From the cell containing the given text, extract its center point as [X, Y] coordinate. 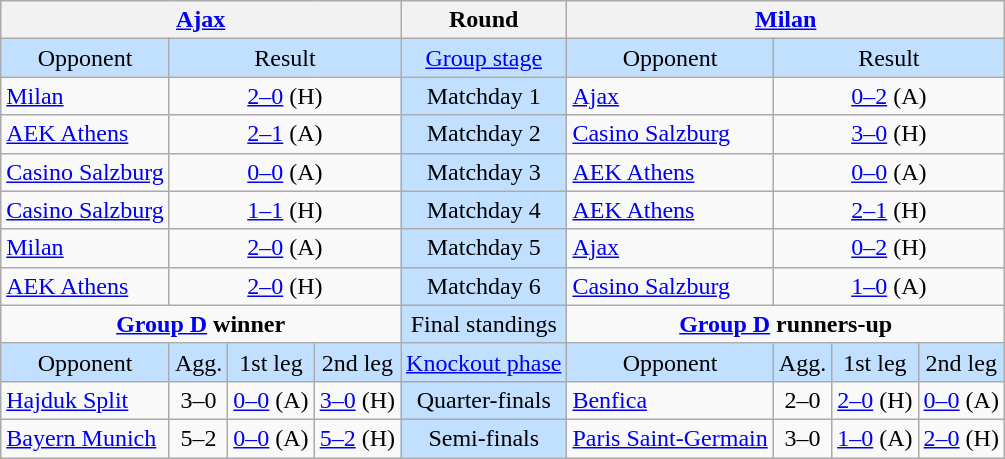
Group stage [484, 58]
Knockout phase [484, 362]
2–0 [802, 400]
0–2 (A) [888, 96]
Final standings [484, 324]
5–2 [198, 438]
Matchday 6 [484, 286]
Matchday 1 [484, 96]
Semi-finals [484, 438]
Benfica [670, 400]
Matchday 3 [484, 172]
1–1 (H) [284, 210]
Round [484, 20]
2–1 (H) [888, 210]
Group D runners-up [786, 324]
Hajduk Split [86, 400]
Matchday 2 [484, 134]
Bayern Munich [86, 438]
Group D winner [201, 324]
2–0 (A) [284, 248]
Matchday 5 [484, 248]
Paris Saint-Germain [670, 438]
Matchday 4 [484, 210]
Quarter-finals [484, 400]
0–2 (H) [888, 248]
5–2 (H) [357, 438]
2–1 (A) [284, 134]
